Pinpoint the cell where the given text exists, returning its [x, y] midpoint coordinate. 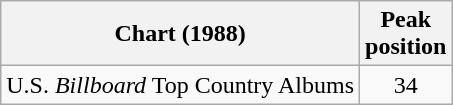
Chart (1988) [180, 34]
U.S. Billboard Top Country Albums [180, 85]
34 [406, 85]
Peakposition [406, 34]
